Search for the cell housing the specified text and yield its [X, Y] center coordinate. 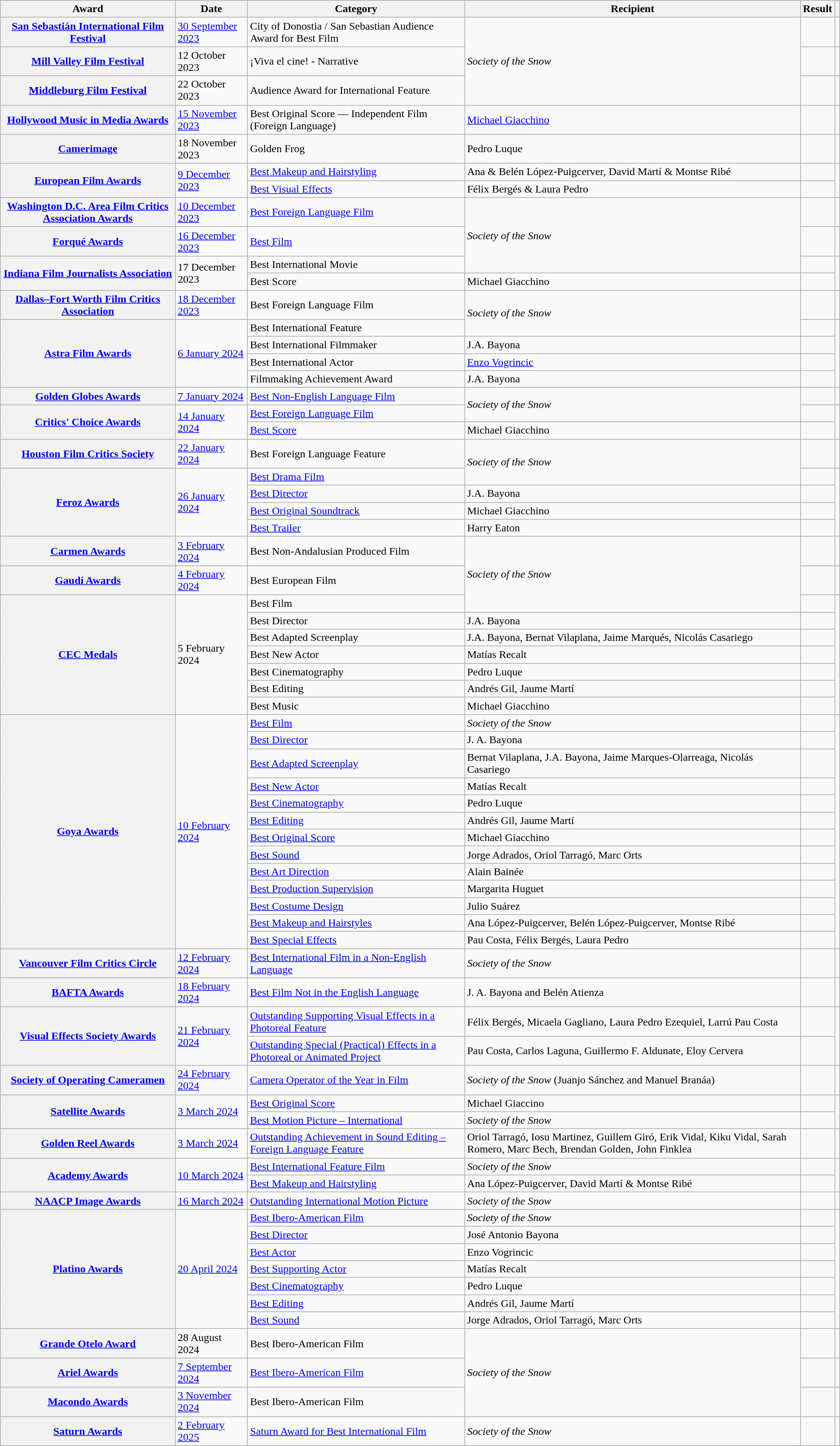
Indiana Film Journalists Association [88, 273]
Grande Otelo Award [88, 1344]
J. A. Bayona and Belén Atienza [632, 993]
Best International Feature [356, 328]
San Sebastián International Film Festival [88, 32]
Golden Reel Awards [88, 1144]
Washington D.C. Area Film Critics Association Awards [88, 212]
Best European Film [356, 580]
12 October 2023 [211, 61]
Hollywood Music in Media Awards [88, 119]
Critics' Choice Awards [88, 422]
24 February 2024 [211, 1080]
CEC Medals [88, 654]
Pau Costa, Carlos Laguna, Guillermo F. Aldunate, Eloy Cervera [632, 1051]
Pau Costa, Félix Bergés, Laura Pedro [632, 940]
20 April 2024 [211, 1269]
Best Trailer [356, 528]
Society of the Snow (Juanjo Sánchez and Manuel Branáa) [632, 1080]
Best Original Soundtrack [356, 511]
Alain Bainée [632, 872]
Recipient [632, 9]
6 January 2024 [211, 354]
Best Original Score — Independent Film (Foreign Language) [356, 119]
Outstanding Special (Practical) Effects in a Photoreal or Animated Project [356, 1051]
2 February 2025 [211, 1431]
¡Viva el cine! - Narrative [356, 61]
Dallas–Fort Worth Film Critics Association [88, 304]
Margarita Huguet [632, 889]
Best Production Supervision [356, 889]
12 February 2024 [211, 963]
30 September 2023 [211, 32]
18 February 2024 [211, 993]
Best Art Direction [356, 872]
BAFTA Awards [88, 993]
18 November 2023 [211, 149]
Ana & Belén López-Puigcerver, David Martí & Montse Ribé [632, 172]
21 February 2024 [211, 1036]
5 February 2024 [211, 654]
Best International Film in a Non-English Language [356, 963]
Michael Giaccino [632, 1103]
Best Visual Effects [356, 189]
Result [818, 9]
Julio Suárez [632, 906]
Camerimage [88, 149]
Golden Globes Awards [88, 396]
Visual Effects Society Awards [88, 1036]
Outstanding Supporting Visual Effects in a Photoreal Feature [356, 1021]
Gaudí Awards [88, 580]
Best Drama Film [356, 477]
14 January 2024 [211, 422]
Best International Movie [356, 264]
José Antonio Bayona [632, 1235]
Best Supporting Actor [356, 1269]
Best International Feature Film [356, 1166]
Oriol Tarragó, Iosu Martinez, Guillem Giró, Erik Vidal, Kiku Vidal, Sarah Romero, Marc Bech, Brendan Golden, John Finklea [632, 1144]
22 January 2024 [211, 453]
Houston Film Critics Society [88, 453]
Best Non-English Language Film [356, 396]
Filmmaking Achievement Award [356, 379]
Ariel Awards [88, 1372]
Category [356, 9]
Society of Operating Cameramen [88, 1080]
Mill Valley Film Festival [88, 61]
Platino Awards [88, 1269]
16 December 2023 [211, 241]
Saturn Award for Best International Film [356, 1431]
16 March 2024 [211, 1201]
15 November 2023 [211, 119]
Best International Actor [356, 362]
Bernat Vilaplana, J.A. Bayona, Jaime Marques-Olarreaga, Nicolás Casariego [632, 763]
Best Film Not in the English Language [356, 993]
J. A. Bayona [632, 740]
Best Costume Design [356, 906]
Best Non-Andalusian Produced Film [356, 551]
Ana López-Puigcerver, Belén López-Puigcerver, Montse Ribé [632, 923]
10 December 2023 [211, 212]
26 January 2024 [211, 502]
Outstanding International Motion Picture [356, 1201]
City of Donostia / San Sebastian Audience Award for Best Film [356, 32]
7 January 2024 [211, 396]
10 February 2024 [211, 832]
Golden Frog [356, 149]
Forqué Awards [88, 241]
Goya Awards [88, 832]
Best International Filmmaker [356, 345]
Harry Eaton [632, 528]
Award [88, 9]
Best Motion Picture – International [356, 1120]
Best Music [356, 706]
4 February 2024 [211, 580]
J.A. Bayona, Bernat Vilaplana, Jaime Marqués, Nicolás Casariego [632, 638]
Félix Bergés & Laura Pedro [632, 189]
European Film Awards [88, 180]
Saturn Awards [88, 1431]
Best Actor [356, 1252]
17 December 2023 [211, 273]
7 September 2024 [211, 1372]
3 February 2024 [211, 551]
18 December 2023 [211, 304]
Outstanding Achievement in Sound Editing – Foreign Language Feature [356, 1144]
3 November 2024 [211, 1402]
28 August 2024 [211, 1344]
Carmen Awards [88, 551]
Ana López-Puigcerver, David Martí & Montse Ribé [632, 1183]
Astra Film Awards [88, 354]
Best Foreign Language Feature [356, 453]
Academy Awards [88, 1175]
9 December 2023 [211, 180]
Best Makeup and Hairstyles [356, 923]
Audience Award for International Feature [356, 91]
Date [211, 9]
Middleburg Film Festival [88, 91]
NAACP Image Awards [88, 1201]
Macondo Awards [88, 1402]
Satellite Awards [88, 1112]
Vancouver Film Critics Circle [88, 963]
22 October 2023 [211, 91]
Best Special Effects [356, 940]
10 March 2024 [211, 1175]
Félix Bergés, Micaela Gagliano, Laura Pedro Ezequiel, Larrú Pau Costa [632, 1021]
Feroz Awards [88, 502]
Camera Operator of the Year in Film [356, 1080]
